Pinpoint the cell where the given text exists, returning its [x, y] midpoint coordinate. 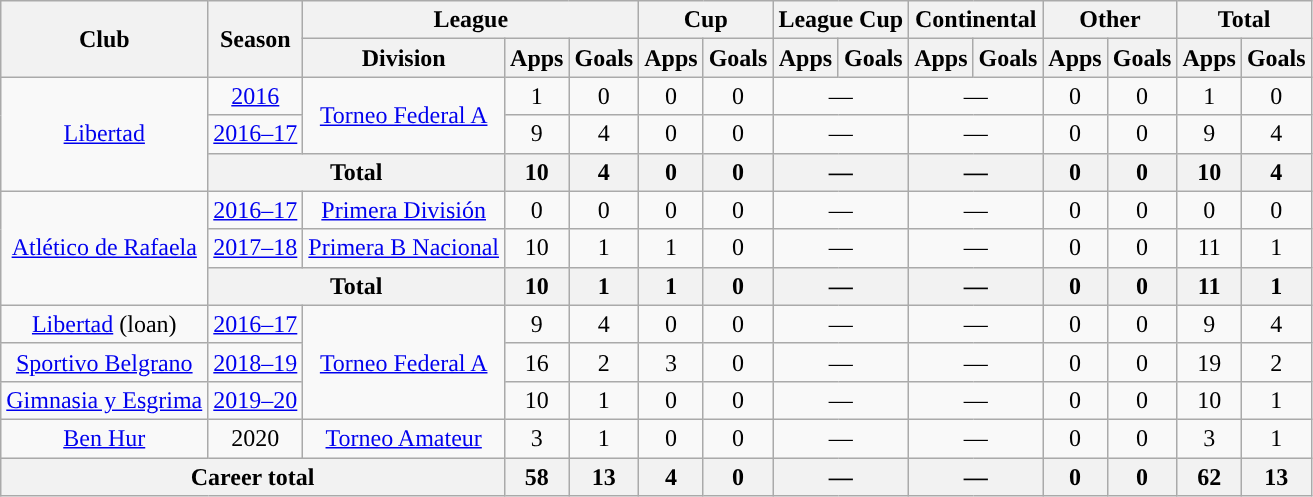
16 [537, 362]
League [471, 20]
Sportivo Belgrano [104, 362]
62 [1209, 477]
Torneo Amateur [404, 438]
Division [404, 58]
Gimnasia y Esgrima [104, 400]
Primera B Nacional [404, 248]
2018–19 [256, 362]
2019–20 [256, 400]
Continental [976, 20]
Atlético de Rafaela [104, 248]
2017–18 [256, 248]
58 [537, 477]
Season [256, 39]
Libertad (loan) [104, 324]
Career total [253, 477]
Cup [706, 20]
2020 [256, 438]
Other [1110, 20]
Libertad [104, 134]
Club [104, 39]
19 [1209, 362]
2016 [256, 96]
Primera División [404, 210]
Ben Hur [104, 438]
League Cup [841, 20]
